Scan for the cell matching the given text and deliver its [x, y] coordinate at center. 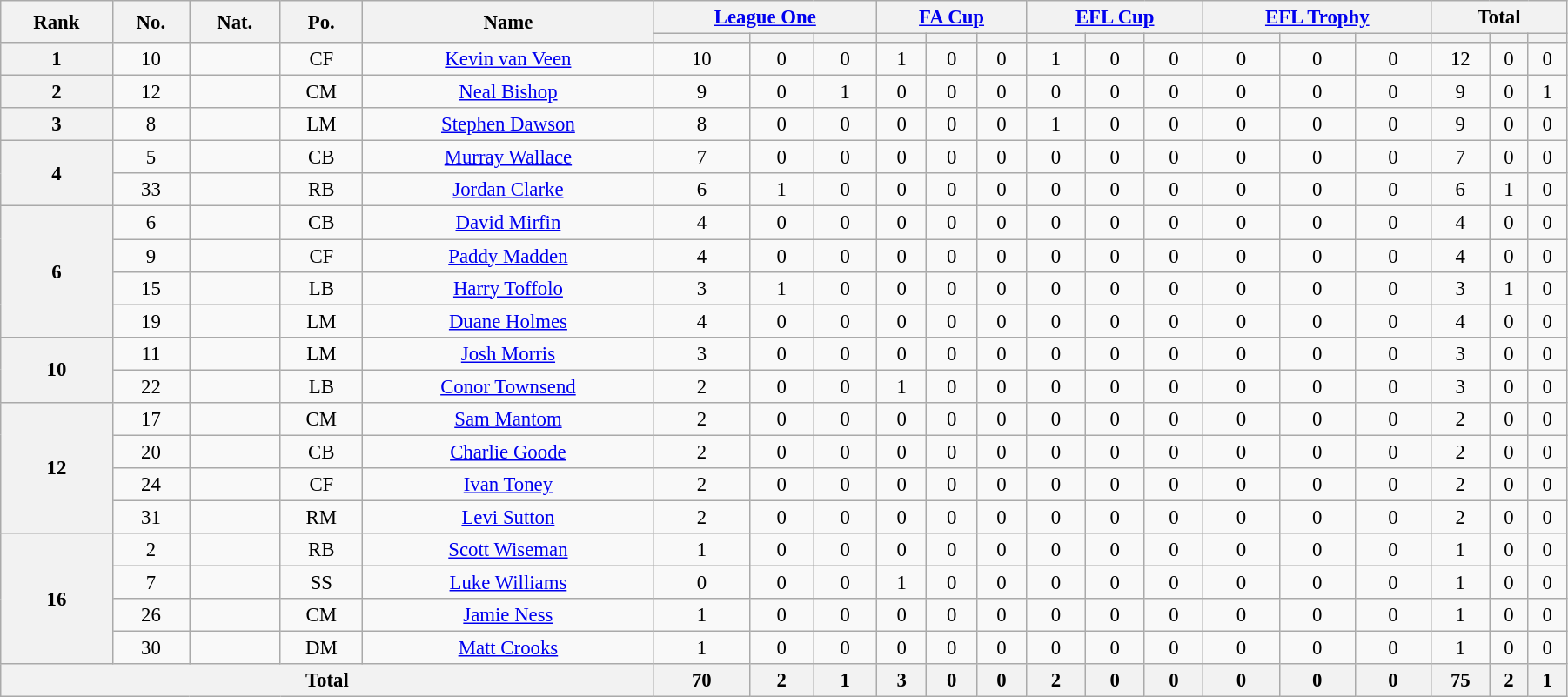
Luke Williams [508, 583]
26 [151, 615]
16 [57, 599]
33 [151, 191]
20 [151, 452]
Josh Morris [508, 353]
Conor Townsend [508, 386]
Name [508, 22]
Neal Bishop [508, 92]
11 [151, 353]
EFL Trophy [1317, 17]
Po. [322, 22]
Ivan Toney [508, 485]
Kevin van Veen [508, 59]
22 [151, 386]
RM [322, 517]
31 [151, 517]
Levi Sutton [508, 517]
19 [151, 321]
75 [1460, 680]
Duane Holmes [508, 321]
Charlie Goode [508, 452]
30 [151, 648]
David Mirfin [508, 223]
Scott Wiseman [508, 550]
EFL Cup [1116, 17]
17 [151, 419]
Jordan Clarke [508, 191]
SS [322, 583]
Sam Mantom [508, 419]
Matt Crooks [508, 648]
70 [701, 680]
Rank [57, 22]
Paddy Madden [508, 256]
24 [151, 485]
15 [151, 288]
Murray Wallace [508, 157]
5 [151, 157]
No. [151, 22]
Jamie Ness [508, 615]
DM [322, 648]
FA Cup [952, 17]
Stephen Dawson [508, 124]
Nat. [235, 22]
Harry Toffolo [508, 288]
League One [766, 17]
